Return (x, y) of the center of cell containing provided text 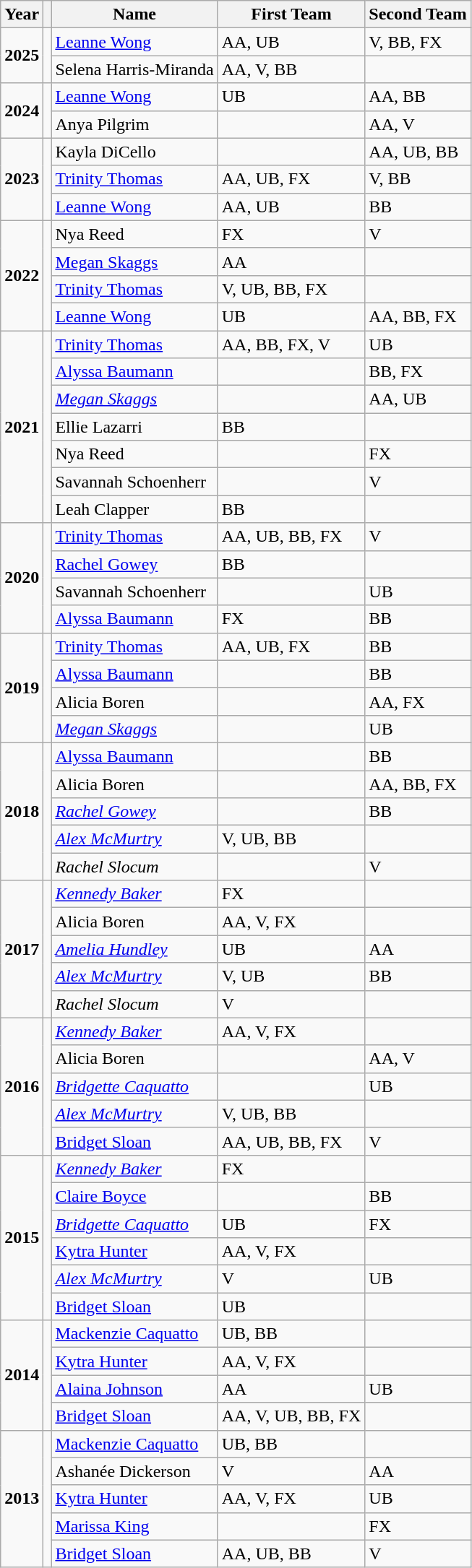
AA, BB (418, 97)
2022 (22, 275)
AA, FX (418, 701)
Ashanée Dickerson (134, 1471)
Leah Clapper (134, 509)
V, UB (291, 976)
AA, BB, FX, V (291, 345)
2014 (22, 1375)
Year (22, 14)
2021 (22, 427)
2019 (22, 688)
Claire Boyce (134, 1196)
2016 (22, 1086)
2015 (22, 1237)
AA, V, BB (291, 69)
2023 (22, 179)
First Team (291, 14)
2024 (22, 111)
Amelia Hundley (134, 949)
BB, FX (418, 372)
Selena Harris-Miranda (134, 69)
2013 (22, 1499)
V, BB (418, 179)
Ellie Lazarri (134, 427)
2025 (22, 56)
V, BB, FX (418, 42)
Name (134, 14)
Kayla DiCello (134, 152)
2020 (22, 578)
Second Team (418, 14)
AA, V, UB, BB, FX (291, 1416)
2017 (22, 949)
Alaina Johnson (134, 1389)
V, UB, BB, FX (291, 289)
2018 (22, 811)
Marissa King (134, 1526)
Anya Pilgrim (134, 124)
